Scan for the cell matching the given text and deliver its [x, y] coordinate at center. 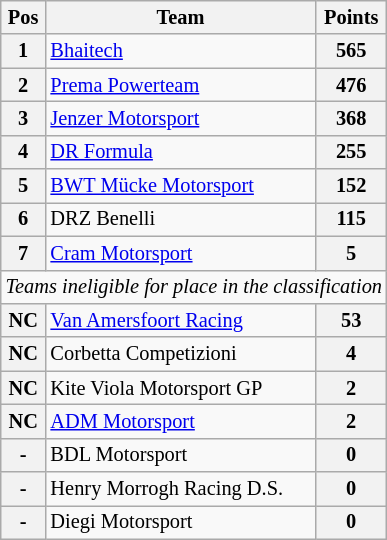
115 [350, 219]
476 [350, 85]
565 [350, 51]
Teams ineligible for place in the classification [194, 287]
152 [350, 186]
53 [350, 320]
Jenzer Motorsport [181, 118]
Team [181, 17]
Kite Viola Motorsport GP [181, 388]
Prema Powerteam [181, 85]
Corbetta Competizioni [181, 354]
Van Amersfoort Racing [181, 320]
BWT Mücke Motorsport [181, 186]
Henry Morrogh Racing D.S. [181, 489]
7 [24, 253]
3 [24, 118]
Pos [24, 17]
6 [24, 219]
1 [24, 51]
ADM Motorsport [181, 421]
368 [350, 118]
255 [350, 152]
DRZ Benelli [181, 219]
DR Formula [181, 152]
BDL Motorsport [181, 455]
Bhaitech [181, 51]
Points [350, 17]
Cram Motorsport [181, 253]
Diegi Motorsport [181, 522]
